Scan for the cell matching the given text and deliver its (x, y) coordinate at center. 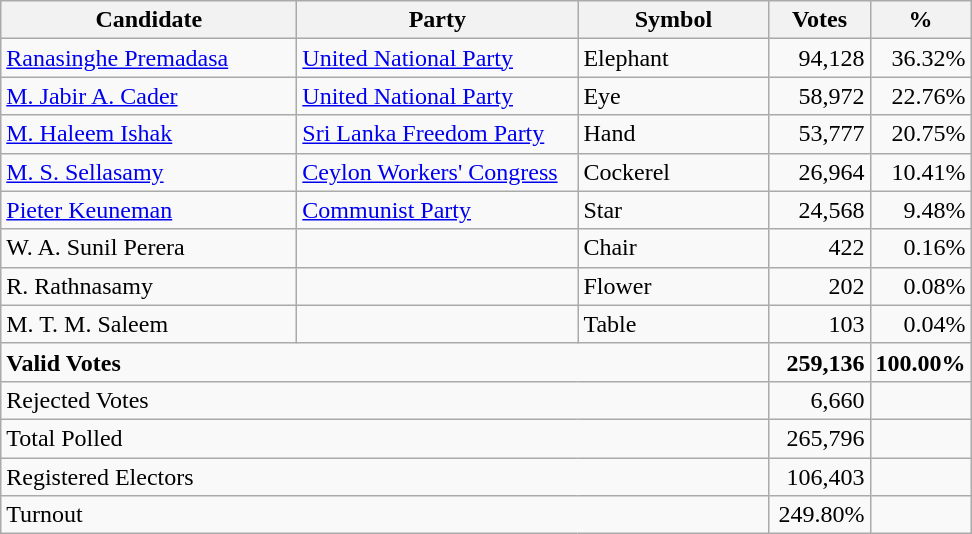
Votes (820, 20)
Communist Party (438, 210)
Total Polled (385, 438)
26,964 (820, 172)
Sri Lanka Freedom Party (438, 134)
24,568 (820, 210)
106,403 (820, 477)
Hand (674, 134)
Valid Votes (385, 362)
R. Rathnasamy (149, 286)
Pieter Keuneman (149, 210)
20.75% (920, 134)
Registered Electors (385, 477)
22.76% (920, 96)
0.04% (920, 324)
Party (438, 20)
10.41% (920, 172)
% (920, 20)
M. Haleem Ishak (149, 134)
58,972 (820, 96)
259,136 (820, 362)
M. Jabir A. Cader (149, 96)
0.08% (920, 286)
Rejected Votes (385, 400)
36.32% (920, 58)
Flower (674, 286)
53,777 (820, 134)
Chair (674, 248)
422 (820, 248)
265,796 (820, 438)
202 (820, 286)
W. A. Sunil Perera (149, 248)
Ceylon Workers' Congress (438, 172)
Eye (674, 96)
M. S. Sellasamy (149, 172)
103 (820, 324)
Table (674, 324)
94,128 (820, 58)
Candidate (149, 20)
0.16% (920, 248)
M. T. M. Saleem (149, 324)
Symbol (674, 20)
Turnout (385, 515)
Ranasinghe Premadasa (149, 58)
100.00% (920, 362)
249.80% (820, 515)
6,660 (820, 400)
Cockerel (674, 172)
Elephant (674, 58)
9.48% (920, 210)
Star (674, 210)
